Return the [x, y] coordinate for the center point of the cell that contains the specified text.  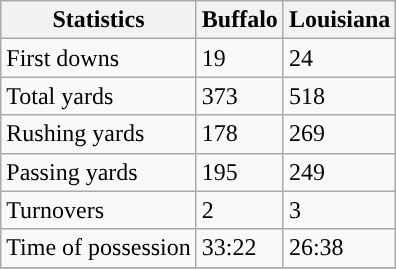
2 [240, 210]
373 [240, 96]
19 [240, 58]
Rushing yards [99, 134]
26:38 [339, 248]
269 [339, 134]
249 [339, 172]
24 [339, 58]
3 [339, 210]
Buffalo [240, 20]
Turnovers [99, 210]
Statistics [99, 20]
Time of possession [99, 248]
178 [240, 134]
Louisiana [339, 20]
First downs [99, 58]
Total yards [99, 96]
195 [240, 172]
Passing yards [99, 172]
518 [339, 96]
33:22 [240, 248]
